Determine the (X, Y) coordinate at the center of the cell enclosing the given text.  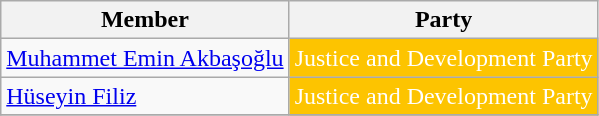
Member (145, 20)
Muhammet Emin Akbaşoğlu (145, 58)
Hüseyin Filiz (145, 96)
Party (444, 20)
